Determine the [X, Y] coordinate at the center of the cell enclosing the given text.  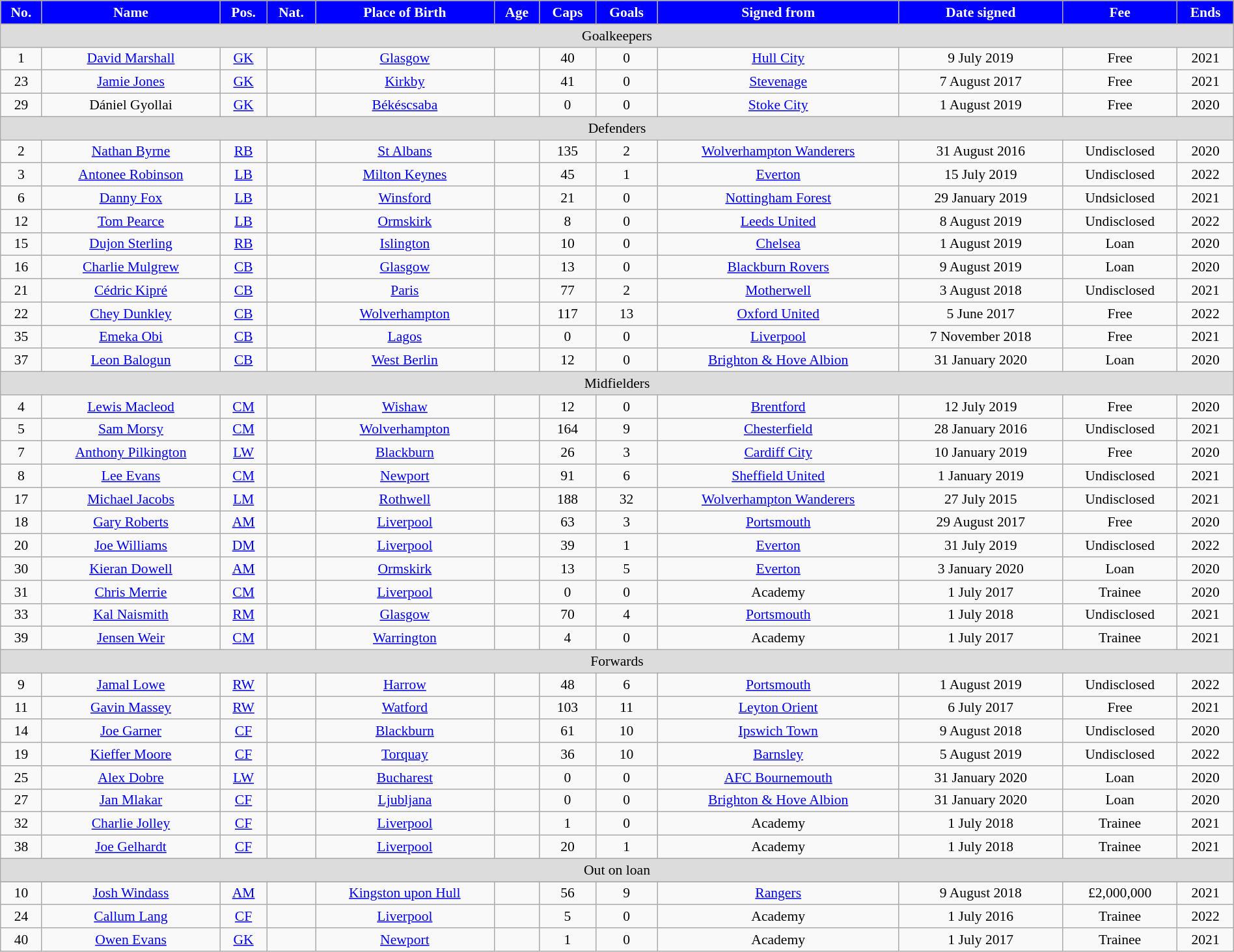
Dujon Sterling [131, 244]
15 July 2019 [980, 175]
1 January 2019 [980, 476]
Fee [1119, 12]
5 June 2017 [980, 314]
30 [21, 569]
Harrow [405, 685]
Michael Jacobs [131, 499]
St Albans [405, 152]
Jamal Lowe [131, 685]
Chelsea [778, 244]
Age [517, 12]
Lewis Macleod [131, 407]
31 August 2016 [980, 152]
Milton Keynes [405, 175]
7 [21, 453]
Békéscsaba [405, 105]
Torquay [405, 754]
77 [568, 291]
Bucharest [405, 778]
37 [21, 360]
Forwards [617, 662]
7 November 2018 [980, 337]
117 [568, 314]
Chesterfield [778, 429]
Name [131, 12]
164 [568, 429]
Tom Pearce [131, 221]
Oxford United [778, 314]
26 [568, 453]
Alex Dobre [131, 778]
Danny Fox [131, 198]
29 [21, 105]
103 [568, 708]
28 January 2016 [980, 429]
Caps [568, 12]
Joe Gelhardt [131, 847]
6 July 2017 [980, 708]
Barnsley [778, 754]
23 [21, 82]
Leyton Orient [778, 708]
Blackburn Rovers [778, 267]
Lagos [405, 337]
LM [243, 499]
Owen Evans [131, 940]
48 [568, 685]
Wishaw [405, 407]
Charlie Mulgrew [131, 267]
£2,000,000 [1119, 893]
Stevenage [778, 82]
29 August 2017 [980, 523]
3 August 2018 [980, 291]
Rangers [778, 893]
Gary Roberts [131, 523]
Undsiclosed [1119, 198]
Anthony Pilkington [131, 453]
Cédric Kipré [131, 291]
Jensen Weir [131, 638]
5 August 2019 [980, 754]
Signed from [778, 12]
9 August 2019 [980, 267]
Watford [405, 708]
DM [243, 546]
Dániel Gyollai [131, 105]
18 [21, 523]
Brentford [778, 407]
7 August 2017 [980, 82]
Date signed [980, 12]
Sam Morsy [131, 429]
Defenders [617, 128]
3 January 2020 [980, 569]
35 [21, 337]
Hull City [778, 59]
Place of Birth [405, 12]
Cardiff City [778, 453]
10 January 2019 [980, 453]
45 [568, 175]
Kingston upon Hull [405, 893]
Stoke City [778, 105]
38 [21, 847]
24 [21, 917]
Warrington [405, 638]
63 [568, 523]
Out on loan [617, 870]
Pos. [243, 12]
70 [568, 615]
No. [21, 12]
12 July 2019 [980, 407]
Nathan Byrne [131, 152]
Motherwell [778, 291]
Nottingham Forest [778, 198]
41 [568, 82]
Sheffield United [778, 476]
25 [21, 778]
Callum Lang [131, 917]
61 [568, 731]
19 [21, 754]
17 [21, 499]
Jamie Jones [131, 82]
8 August 2019 [980, 221]
Goalkeepers [617, 36]
22 [21, 314]
Paris [405, 291]
36 [568, 754]
9 July 2019 [980, 59]
16 [21, 267]
Nat. [291, 12]
Ljubljana [405, 800]
Leeds United [778, 221]
Ipswich Town [778, 731]
Islington [405, 244]
Ends [1205, 12]
1 July 2016 [980, 917]
Kieffer Moore [131, 754]
31 July 2019 [980, 546]
Chey Dunkley [131, 314]
33 [21, 615]
91 [568, 476]
Winsford [405, 198]
14 [21, 731]
31 [21, 592]
Leon Balogun [131, 360]
56 [568, 893]
West Berlin [405, 360]
Midfielders [617, 383]
Joe Garner [131, 731]
15 [21, 244]
AFC Bournemouth [778, 778]
Charlie Jolley [131, 824]
Gavin Massey [131, 708]
Chris Merrie [131, 592]
27 [21, 800]
Joe Williams [131, 546]
29 January 2019 [980, 198]
Kirkby [405, 82]
Goals [626, 12]
135 [568, 152]
Antonee Robinson [131, 175]
Jan Mlakar [131, 800]
Emeka Obi [131, 337]
Lee Evans [131, 476]
188 [568, 499]
David Marshall [131, 59]
Kieran Dowell [131, 569]
RM [243, 615]
Rothwell [405, 499]
Kal Naismith [131, 615]
Josh Windass [131, 893]
27 July 2015 [980, 499]
